Output the (X, Y) coordinate of the center of the cell containing the given text.  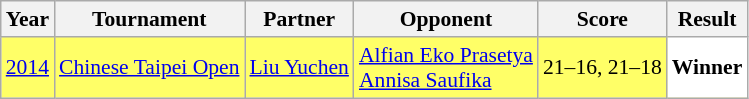
Result (708, 19)
Partner (298, 19)
Chinese Taipei Open (149, 68)
2014 (28, 68)
Tournament (149, 19)
Score (602, 19)
Winner (708, 68)
Opponent (446, 19)
Alfian Eko Prasetya Annisa Saufika (446, 68)
21–16, 21–18 (602, 68)
Liu Yuchen (298, 68)
Year (28, 19)
